Capture the cell that displays the provided text and extract its (X, Y) central coordinate. 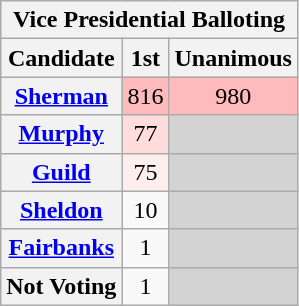
Guild (62, 172)
Sheldon (62, 210)
980 (233, 96)
Murphy (62, 134)
Sherman (62, 96)
1st (146, 58)
75 (146, 172)
77 (146, 134)
816 (146, 96)
Not Voting (62, 286)
Unanimous (233, 58)
Vice Presidential Balloting (150, 20)
Fairbanks (62, 248)
Candidate (62, 58)
10 (146, 210)
